Search for the cell housing the specified text and yield its [X, Y] center coordinate. 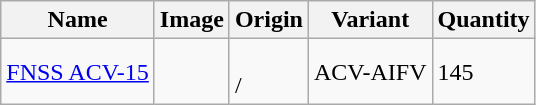
FNSS ACV-15 [78, 72]
ACV-AIFV [370, 72]
Image [192, 20]
Origin [268, 20]
Variant [370, 20]
Name [78, 20]
Quantity [484, 20]
/ [268, 72]
145 [484, 72]
